Capture the cell that displays the provided text and extract its (x, y) central coordinate. 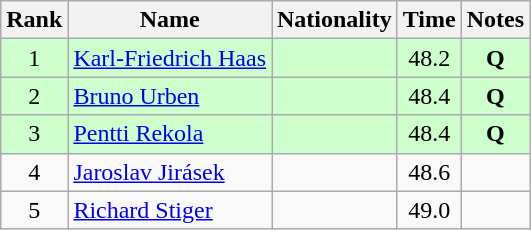
49.0 (429, 210)
1 (34, 58)
5 (34, 210)
4 (34, 172)
Richard Stiger (170, 210)
48.6 (429, 172)
Time (429, 20)
2 (34, 96)
Notes (495, 20)
Bruno Urben (170, 96)
Karl-Friedrich Haas (170, 58)
Pentti Rekola (170, 134)
Jaroslav Jirásek (170, 172)
Nationality (335, 20)
48.2 (429, 58)
3 (34, 134)
Name (170, 20)
Rank (34, 20)
